Return (X, Y) of the center of cell containing provided text 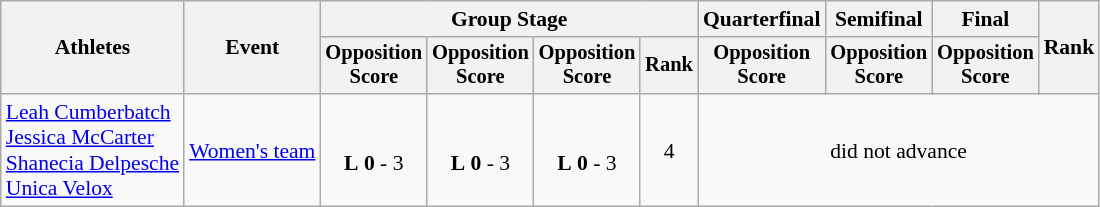
Final (986, 19)
4 (669, 150)
Women's team (252, 150)
Leah CumberbatchJessica McCarterShanecia DelpescheUnica Velox (92, 150)
Semifinal (878, 19)
Athletes (92, 48)
Quarterfinal (762, 19)
Event (252, 48)
Group Stage (508, 19)
did not advance (898, 150)
